Provide the (X, Y) coordinate of the cell's center where the given text is located.  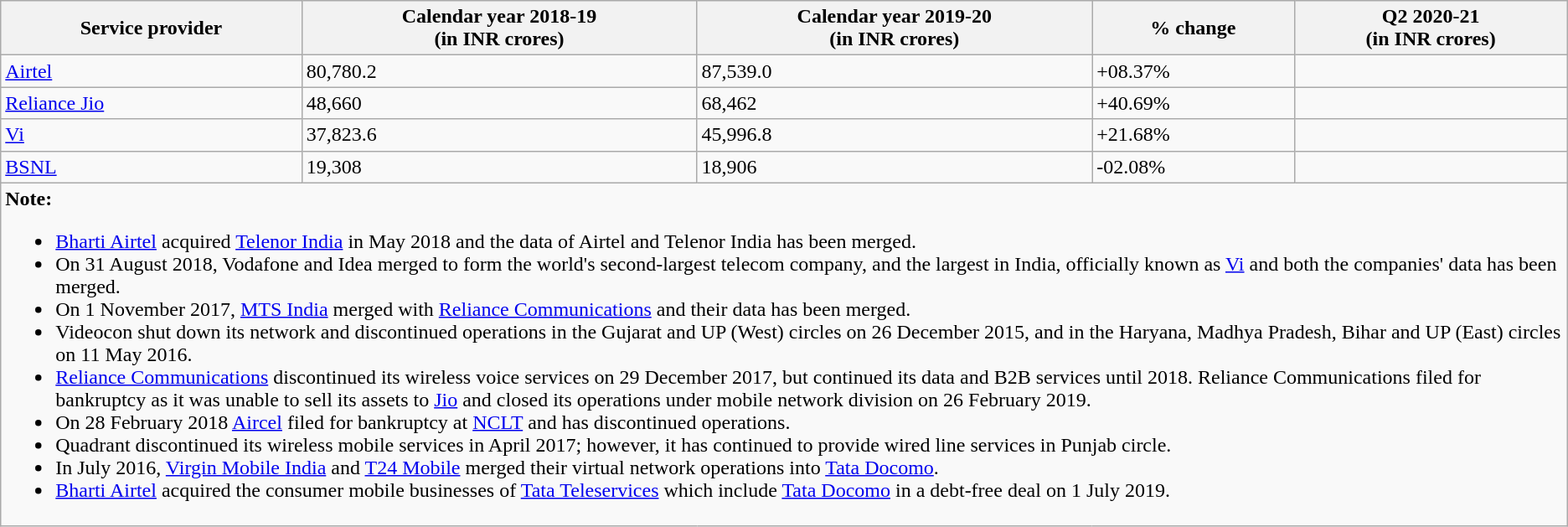
Service provider (151, 28)
Q2 2020-21(in INR crores) (1431, 28)
45,996.8 (895, 135)
37,823.6 (499, 135)
Vi (151, 135)
Airtel (151, 71)
18,906 (895, 167)
87,539.0 (895, 71)
48,660 (499, 103)
BSNL (151, 167)
19,308 (499, 167)
Calendar year 2018-19(in INR crores) (499, 28)
Reliance Jio (151, 103)
Calendar year 2019-20(in INR crores) (895, 28)
-02.08% (1193, 167)
+40.69% (1193, 103)
% change (1193, 28)
80,780.2 (499, 71)
+21.68% (1193, 135)
+08.37% (1193, 71)
68,462 (895, 103)
